Return the (x, y) coordinate for the center point of the cell that contains the specified text.  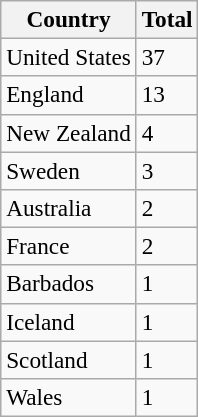
Total (167, 19)
3 (167, 170)
Country (69, 19)
Scotland (69, 359)
France (69, 246)
13 (167, 95)
Wales (69, 397)
New Zealand (69, 133)
4 (167, 133)
Australia (69, 208)
Barbados (69, 284)
37 (167, 57)
England (69, 95)
United States (69, 57)
Iceland (69, 322)
Sweden (69, 170)
